Output the [X, Y] coordinate of the center of the cell containing the given text.  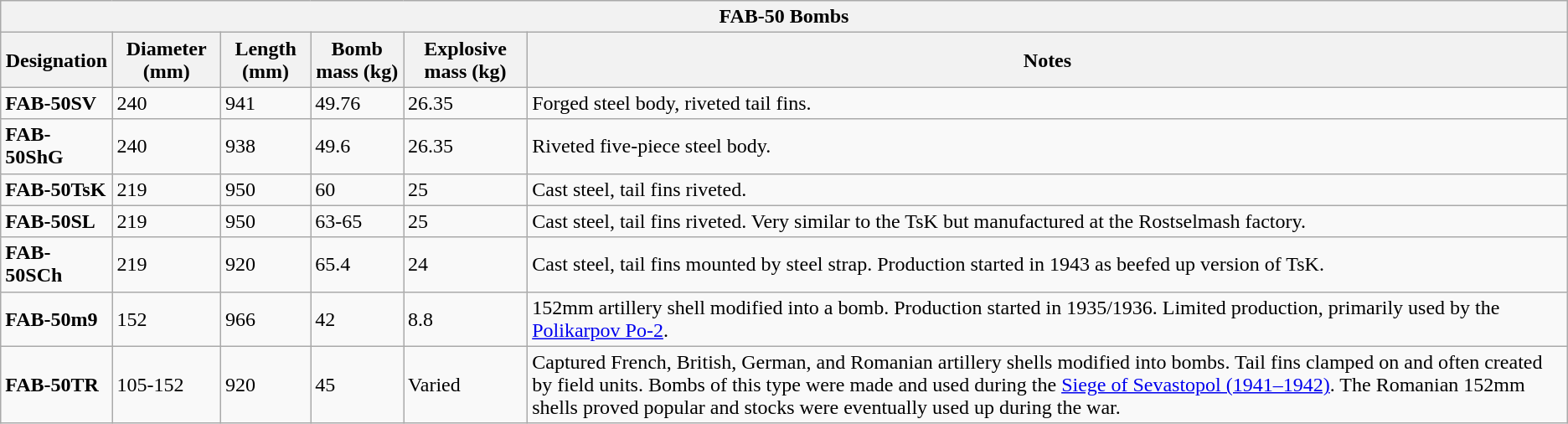
FAB-50SV [57, 103]
FAB-50SCh [57, 265]
Cast steel, tail fins mounted by steel strap. Production started in 1943 as beefed up version of TsK. [1048, 265]
Bomb mass (kg) [357, 60]
65.4 [357, 265]
45 [357, 385]
Designation [57, 60]
Explosive mass (kg) [466, 60]
Notes [1048, 60]
FAB-50TsK [57, 189]
FAB-50m9 [57, 318]
FAB-50SL [57, 221]
Cast steel, tail fins riveted. [1048, 189]
60 [357, 189]
Cast steel, tail fins riveted. Very similar to the TsK but manufactured at the Rostselmash factory. [1048, 221]
Varied [466, 385]
152 [166, 318]
42 [357, 318]
Forged steel body, riveted tail fins. [1048, 103]
Length (mm) [265, 60]
105-152 [166, 385]
152mm artillery shell modified into a bomb. Production started in 1935/1936. Limited production, primarily used by the Polikarpov Po-2. [1048, 318]
FAB-50TR [57, 385]
Riveted five-piece steel body. [1048, 146]
FAB-50ShG [57, 146]
63-65 [357, 221]
941 [265, 103]
8.8 [466, 318]
938 [265, 146]
49.76 [357, 103]
49.6 [357, 146]
FAB-50 Bombs [784, 17]
966 [265, 318]
24 [466, 265]
Diameter (mm) [166, 60]
